Scan for the cell matching the given text and deliver its (x, y) coordinate at center. 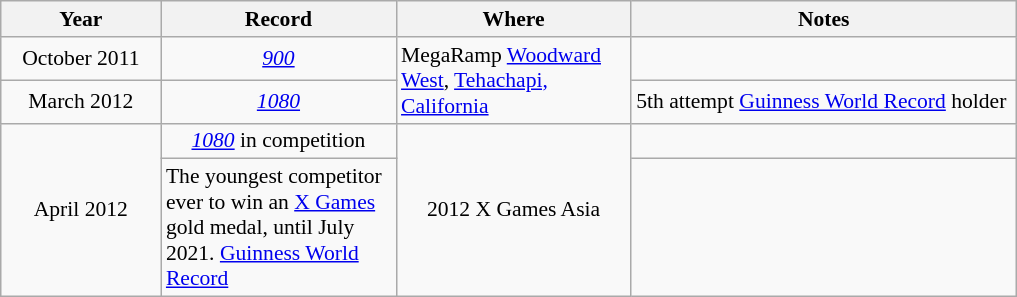
MegaRamp Woodward West, Tehachapi, California (514, 80)
1080 (278, 102)
900 (278, 58)
5th attempt Guinness World Record holder (824, 102)
October 2011 (81, 58)
Where (514, 19)
Year (81, 19)
1080 in competition (278, 141)
April 2012 (81, 210)
2012 X Games Asia (514, 210)
March 2012 (81, 102)
Notes (824, 19)
The youngest competitor ever to win an X Games gold medal, until July 2021. Guinness World Record (278, 228)
Record (278, 19)
